For the text-containing cell, return its midpoint in [X, Y] coordinate format. 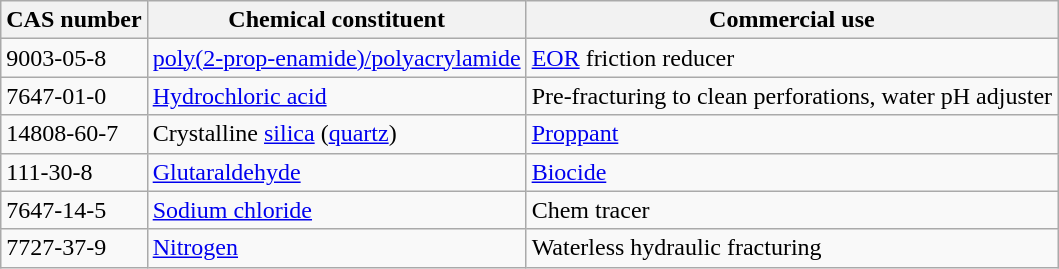
9003-05-8 [74, 58]
poly(2-prop-enamide)/polyacrylamide [336, 58]
Crystalline silica (quartz) [336, 134]
Nitrogen [336, 248]
CAS number [74, 20]
Glutaraldehyde [336, 172]
7647-14-5 [74, 210]
Chem tracer [792, 210]
Chemical constituent [336, 20]
111-30-8 [74, 172]
Commercial use [792, 20]
7647-01-0 [74, 96]
7727-37-9 [74, 248]
Proppant [792, 134]
14808-60-7 [74, 134]
EOR friction reducer [792, 58]
Sodium chloride [336, 210]
Biocide [792, 172]
Hydrochloric acid [336, 96]
Waterless hydraulic fracturing [792, 248]
Pre-fracturing to clean perforations, water pH adjuster [792, 96]
